Determine the [x, y] coordinate at the center of the cell enclosing the given text.  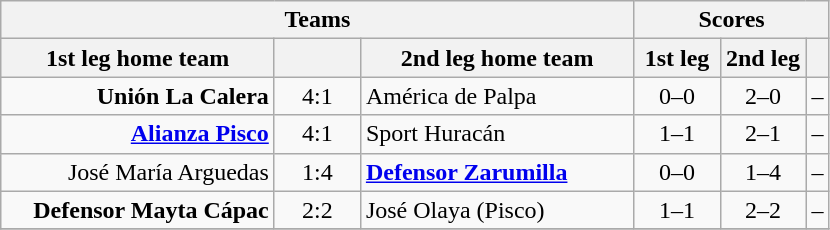
Defensor Mayta Cápac [138, 210]
2nd leg home team [497, 58]
1st leg home team [138, 58]
2–0 [763, 96]
José Olaya (Pisco) [497, 210]
2–1 [763, 134]
Teams [318, 20]
Defensor Zarumilla [497, 172]
1st leg [677, 58]
Alianza Pisco [138, 134]
1:4 [317, 172]
2–2 [763, 210]
José María Arguedas [138, 172]
1–4 [763, 172]
Sport Huracán [497, 134]
América de Palpa [497, 96]
2:2 [317, 210]
2nd leg [763, 58]
Unión La Calera [138, 96]
Scores [732, 20]
